Pinpoint the cell where the given text exists, returning its [X, Y] midpoint coordinate. 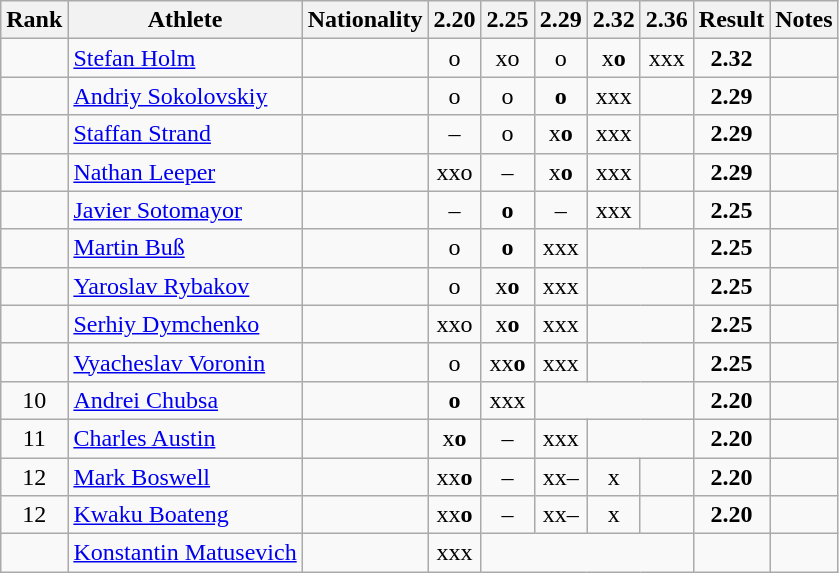
Staffan Strand [185, 134]
Charles Austin [185, 438]
11 [34, 438]
Nathan Leeper [185, 172]
10 [34, 400]
Result [731, 20]
Konstantin Matusevich [185, 553]
Kwaku Boateng [185, 515]
Javier Sotomayor [185, 210]
Yaroslav Rybakov [185, 286]
Nationality [365, 20]
Andrei Chubsa [185, 400]
Mark Boswell [185, 477]
2.36 [666, 20]
Rank [34, 20]
Vyacheslav Voronin [185, 362]
Martin Buß [185, 248]
Stefan Holm [185, 58]
Notes [804, 20]
Serhiy Dymchenko [185, 324]
Athlete [185, 20]
Andriy Sokolovskiy [185, 96]
